Search for the cell housing the specified text and yield its [X, Y] center coordinate. 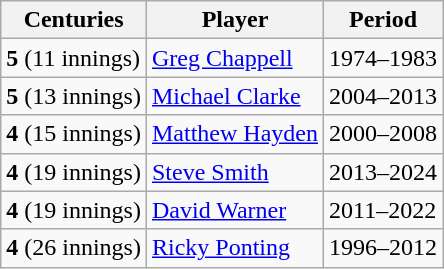
Steve Smith [234, 172]
Player [234, 20]
1996–2012 [384, 248]
2011–2022 [384, 210]
Ricky Ponting [234, 248]
Period [384, 20]
5 (13 innings) [74, 96]
2013–2024 [384, 172]
2004–2013 [384, 96]
4 (26 innings) [74, 248]
Centuries [74, 20]
4 (15 innings) [74, 134]
2000–2008 [384, 134]
Matthew Hayden [234, 134]
Greg Chappell [234, 58]
David Warner [234, 210]
Michael Clarke [234, 96]
1974–1983 [384, 58]
5 (11 innings) [74, 58]
